Provide the (X, Y) coordinate of the cell's center where the given text is located.  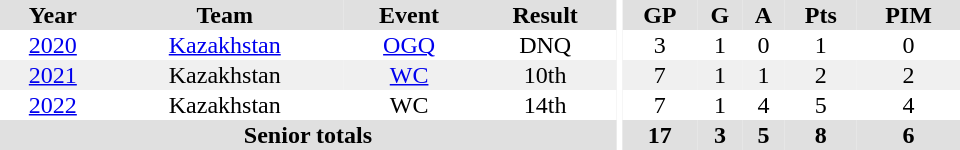
OGQ (410, 45)
Team (225, 15)
Result (545, 15)
2021 (53, 75)
Year (53, 15)
8 (820, 135)
Senior totals (308, 135)
G (720, 15)
Event (410, 15)
GP (660, 15)
10th (545, 75)
2022 (53, 105)
2020 (53, 45)
Pts (820, 15)
DNQ (545, 45)
14th (545, 105)
PIM (908, 15)
A (763, 15)
6 (908, 135)
17 (660, 135)
